Identify which cell holds the provided text, then report its [X, Y] central coordinate. 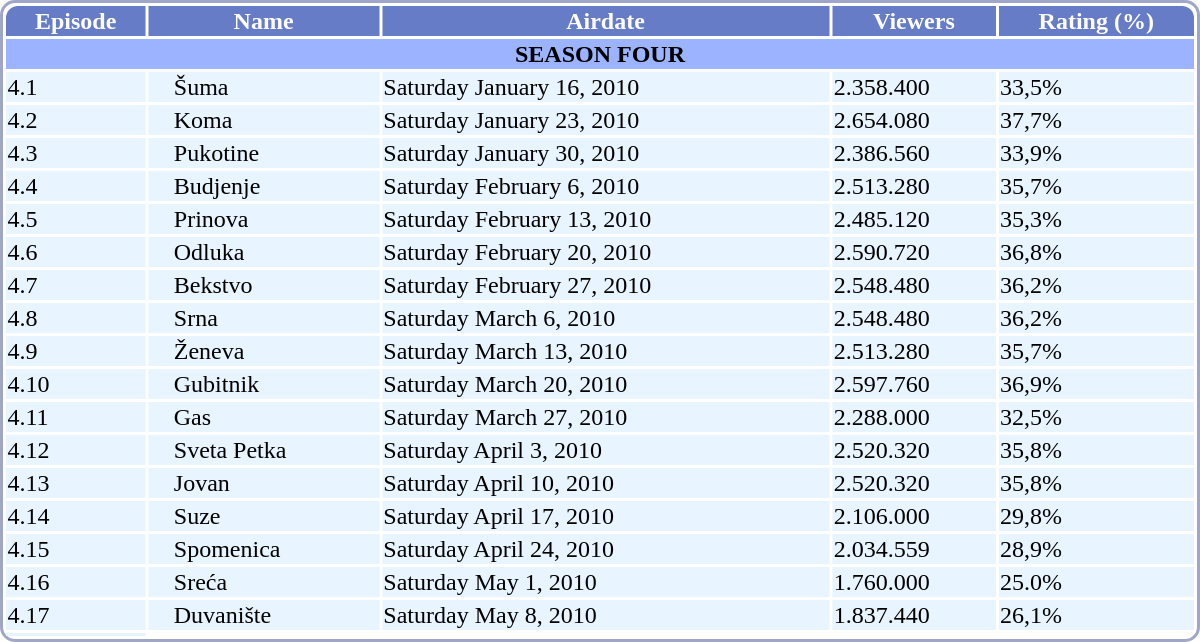
Spomenica [264, 549]
Saturday January 30, 2010 [606, 153]
Saturday February 27, 2010 [606, 285]
37,7% [1096, 120]
Rating (%) [1096, 21]
4.16 [76, 582]
1.837.440 [914, 615]
26,1% [1096, 615]
Saturday March 6, 2010 [606, 318]
Koma [264, 120]
4.11 [76, 417]
1.760.000 [914, 582]
4.14 [76, 516]
Episode [76, 21]
Saturday March 20, 2010 [606, 384]
Saturday February 13, 2010 [606, 219]
35,3% [1096, 219]
2.485.120 [914, 219]
Saturday April 3, 2010 [606, 450]
Gubitnik [264, 384]
SEASON FOUR [600, 54]
Prinova [264, 219]
Sreća [264, 582]
Sveta Petka [264, 450]
25.0% [1096, 582]
2.288.000 [914, 417]
Saturday May 8, 2010 [606, 615]
4.13 [76, 483]
29,8% [1096, 516]
Šuma [264, 87]
4.15 [76, 549]
Ženeva [264, 351]
Saturday March 27, 2010 [606, 417]
Budjenje [264, 186]
2.106.000 [914, 516]
Saturday January 23, 2010 [606, 120]
Saturday April 24, 2010 [606, 549]
4.3 [76, 153]
Name [264, 21]
Jovan [264, 483]
4.1 [76, 87]
36,8% [1096, 252]
Saturday April 17, 2010 [606, 516]
Pukotine [264, 153]
4.2 [76, 120]
Airdate [606, 21]
Gas [264, 417]
4.4 [76, 186]
Saturday February 6, 2010 [606, 186]
2.358.400 [914, 87]
2.654.080 [914, 120]
4.12 [76, 450]
4.10 [76, 384]
2.034.559 [914, 549]
Duvanište [264, 615]
4.9 [76, 351]
4.7 [76, 285]
33,9% [1096, 153]
Srna [264, 318]
2.590.720 [914, 252]
Saturday April 10, 2010 [606, 483]
Saturday March 13, 2010 [606, 351]
Odluka [264, 252]
Suze [264, 516]
4.8 [76, 318]
Saturday February 20, 2010 [606, 252]
33,5% [1096, 87]
Saturday January 16, 2010 [606, 87]
32,5% [1096, 417]
28,9% [1096, 549]
2.386.560 [914, 153]
2.597.760 [914, 384]
Bekstvo [264, 285]
4.17 [76, 615]
Viewers [914, 21]
Saturday May 1, 2010 [606, 582]
4.6 [76, 252]
4.5 [76, 219]
36,9% [1096, 384]
